Output the (X, Y) coordinate of the center of the cell containing the given text.  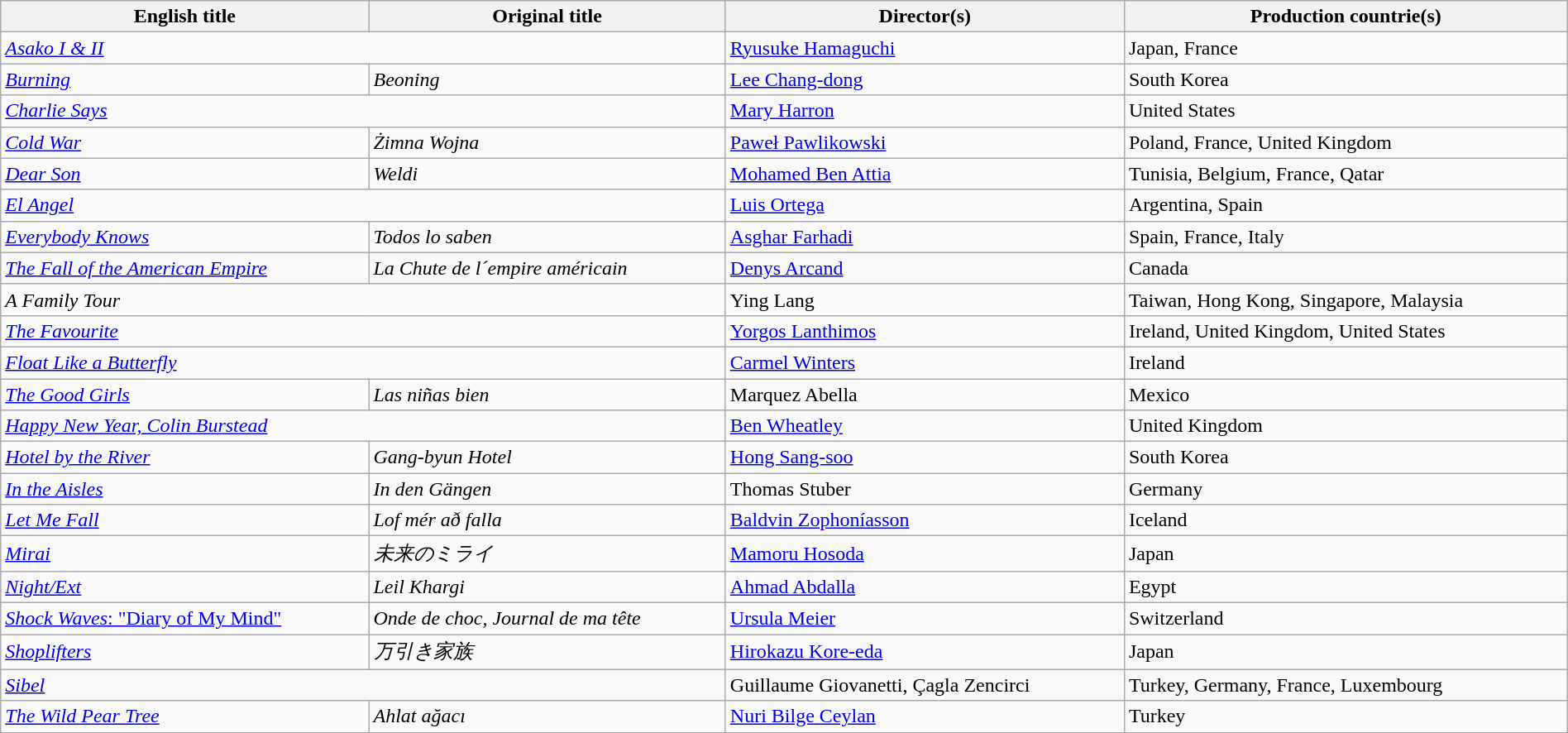
Lof mér að falla (547, 520)
Hotel by the River (185, 458)
El Angel (364, 205)
Everybody Knows (185, 237)
Tunisia, Belgium, France, Qatar (1346, 174)
A Family Tour (364, 299)
Poland, France, United Kingdom (1346, 142)
Onde de choc, Journal de ma tête (547, 618)
Paweł Pawlikowski (925, 142)
Ahmad Abdalla (925, 587)
Asako I & II (364, 48)
In the Aisles (185, 489)
The Wild Pear Tree (185, 716)
Burning (185, 79)
Mirai (185, 554)
Original title (547, 17)
Canada (1346, 268)
Ireland (1346, 362)
Mamoru Hosoda (925, 554)
Yorgos Lanthimos (925, 331)
Ireland, United Kingdom, United States (1346, 331)
Happy New Year, Colin Burstead (364, 426)
Turkey, Germany, France, Luxembourg (1346, 685)
Guillaume Giovanetti, Çagla Zencirci (925, 685)
The Good Girls (185, 395)
English title (185, 17)
Luis Ortega (925, 205)
Carmel Winters (925, 362)
Ahlat ağacı (547, 716)
Denys Arcand (925, 268)
Hong Sang-soo (925, 458)
Żimna Wojna (547, 142)
United Kingdom (1346, 426)
Germany (1346, 489)
Turkey (1346, 716)
Spain, France, Italy (1346, 237)
Beoning (547, 79)
Dear Son (185, 174)
Gang-byun Hotel (547, 458)
Las niñas bien (547, 395)
Thomas Stuber (925, 489)
Argentina, Spain (1346, 205)
Marquez Abella (925, 395)
Cold War (185, 142)
Night/Ext (185, 587)
Taiwan, Hong Kong, Singapore, Malaysia (1346, 299)
Let Me Fall (185, 520)
Mexico (1346, 395)
Japan, France (1346, 48)
Charlie Says (364, 111)
Ying Lang (925, 299)
Weldi (547, 174)
Asghar Farhadi (925, 237)
Switzerland (1346, 618)
Ryusuke Hamaguchi (925, 48)
Mohamed Ben Attia (925, 174)
未来のミライ (547, 554)
Mary Harron (925, 111)
Sibel (364, 685)
Director(s) (925, 17)
Hirokazu Kore-eda (925, 652)
Egypt (1346, 587)
La Chute de l´empire américain (547, 268)
Todos lo saben (547, 237)
In den Gängen (547, 489)
The Favourite (364, 331)
Lee Chang-dong (925, 79)
Float Like a Butterfly (364, 362)
Production countrie(s) (1346, 17)
The Fall of the American Empire (185, 268)
Iceland (1346, 520)
Shoplifters (185, 652)
万引き家族 (547, 652)
United States (1346, 111)
Leil Khargi (547, 587)
Ursula Meier (925, 618)
Ben Wheatley (925, 426)
Nuri Bilge Ceylan (925, 716)
Shock Waves: "Diary of My Mind" (185, 618)
Baldvin Zophoníasson (925, 520)
